Output the (x, y) coordinate of the center of the cell containing the given text.  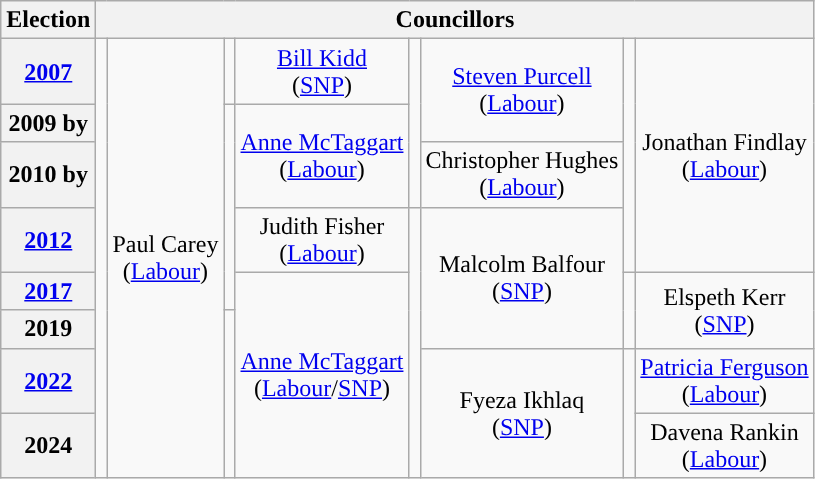
2019 (48, 329)
Judith Fisher(Labour) (322, 240)
Councillors (455, 20)
Paul Carey(Labour) (166, 259)
2009 by (48, 123)
Patricia Ferguson(Labour) (724, 380)
Davena Rankin(Labour) (724, 446)
2022 (48, 380)
Election (48, 20)
Anne McTaggart(Labour/SNP) (322, 375)
Christopher Hughes(Labour) (522, 174)
2017 (48, 291)
2012 (48, 240)
Bill Kidd(SNP) (322, 72)
Steven Purcell(Labour) (522, 90)
2010 by (48, 174)
Fyeza Ikhlaq(SNP) (522, 413)
Malcolm Balfour(SNP) (522, 278)
2024 (48, 446)
2007 (48, 72)
Elspeth Kerr(SNP) (724, 310)
Anne McTaggart(Labour) (322, 156)
Jonathan Findlay(Labour) (724, 156)
